Locate the cell with the specified text and output its (X, Y) center coordinate. 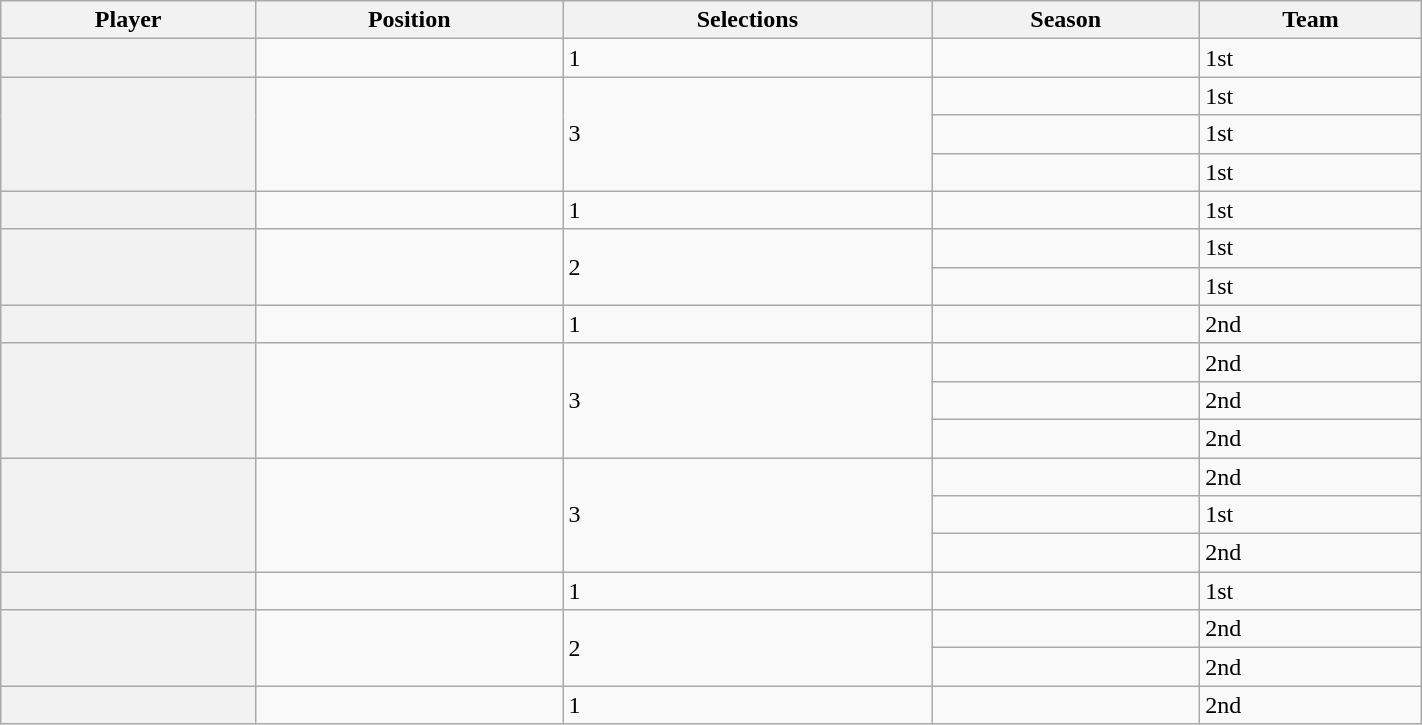
Position (410, 20)
Selections (748, 20)
Season (1066, 20)
Player (128, 20)
Team (1311, 20)
